Detect which cell encompasses the target text, then output its [x, y] center coordinate. 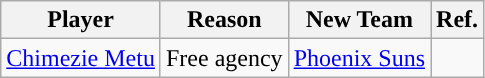
Player [81, 20]
New Team [359, 20]
Phoenix Suns [359, 58]
Free agency [224, 58]
Chimezie Metu [81, 58]
Reason [224, 20]
Ref. [458, 20]
